Determine the (X, Y) coordinate at the center of the cell enclosing the given text.  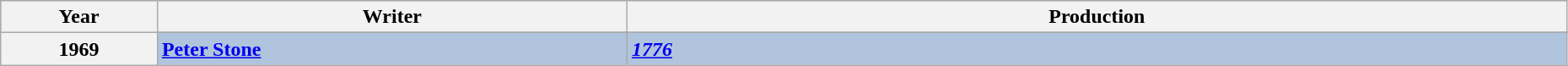
Year (79, 17)
Peter Stone (391, 49)
1776 (1097, 49)
Production (1097, 17)
1969 (79, 49)
Writer (391, 17)
